Scan for the cell matching the given text and deliver its [X, Y] coordinate at center. 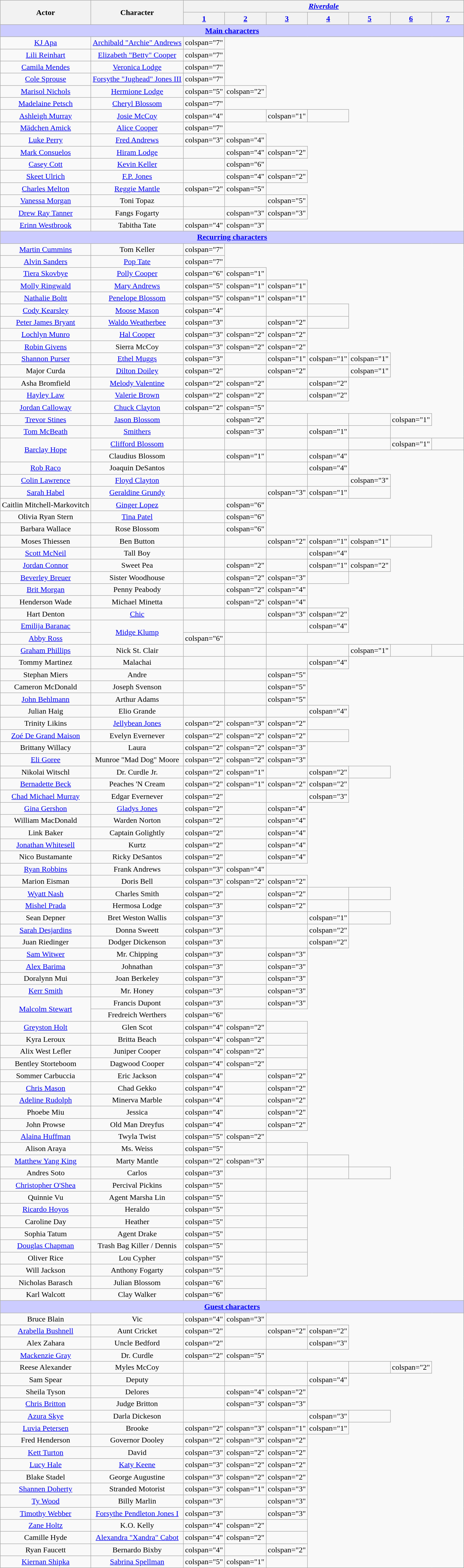
Oliver Rice [46, 1258]
Minerva Marble [137, 1100]
Chic [137, 614]
2 [245, 19]
Evelyn Evernever [137, 735]
Tiera Skovbye [46, 274]
6 [411, 19]
Graham Phillips [46, 650]
Lochlyn Munro [46, 334]
Deputy [137, 1380]
Mackenzie Gray [46, 1355]
Main characters [232, 31]
Cole Sprouse [46, 79]
Toni Topaz [137, 201]
Fangs Fogarty [137, 213]
Vic [137, 1319]
David [137, 1452]
Fredreich Werthers [137, 1015]
Jonathan Whitesell [46, 845]
Karl Walcott [46, 1294]
Midge Klump [137, 632]
Arabella Bushnell [46, 1331]
Casey Cott [46, 164]
Chris Britton [46, 1404]
Vanessa Morgan [46, 201]
Frank Andrews [137, 869]
Barbara Wallace [46, 529]
Donna Sweett [137, 930]
Luvia Petersen [46, 1428]
Adeline Rudolph [46, 1100]
John Prowse [46, 1124]
Mark Consuelos [46, 152]
Shannon Purser [46, 359]
Heather [137, 1222]
Alexandra "Xandra" Cabot [137, 1538]
Francis Dupont [137, 1003]
Bernardo Bixby [137, 1550]
Joaquin DeSantos [137, 468]
Camille Hyde [46, 1538]
Sabrina Spellman [137, 1562]
Veronica Lodge [137, 67]
Sarah Habel [46, 492]
Forsythe Pendleton Jones I [137, 1513]
Clay Walker [137, 1294]
5 [370, 19]
Bentley Storteboom [46, 1064]
Kiernan Shipka [46, 1562]
Chad Gekko [137, 1088]
Erinn Westbrook [46, 225]
Old Man Dreyfus [137, 1124]
Kett Turton [46, 1452]
Tom McBeath [46, 432]
Actor [46, 12]
Moses Thiessen [46, 541]
Tommy Martinez [46, 663]
Asha Bromfield [46, 383]
Nicholas Barasch [46, 1282]
Nico Bustamante [46, 857]
Andre [137, 675]
Mishel Prada [46, 905]
Claudius Blossom [137, 456]
Fred Henderson [46, 1440]
Doralynn Mui [46, 979]
Malachai [137, 663]
Ashleigh Murray [46, 116]
Greyston Holt [46, 1027]
Geraldine Grundy [137, 492]
Rob Raco [46, 468]
Hiram Lodge [137, 152]
Sophia Tatum [46, 1234]
Ryan Robbins [46, 869]
Sam Spear [46, 1380]
K.O. Kelly [137, 1526]
Wyatt Nash [46, 893]
Reese Alexander [46, 1367]
Judge Britton [137, 1404]
Ben Button [137, 541]
Tom Keller [137, 249]
4 [328, 19]
Cameron McDonald [46, 687]
Laura [137, 748]
Alice Cooper [137, 128]
Delores [137, 1392]
Emilija Baranac [46, 626]
Hayley Law [46, 395]
Floyd Clayton [137, 480]
Moose Mason [137, 310]
Michael Minetta [137, 602]
Percival Pickins [137, 1185]
Trevor Stines [46, 420]
Major Curda [46, 371]
John Behlmann [46, 699]
Nathalie Boltt [46, 298]
Aunt Cricket [137, 1331]
Quinnie Vu [46, 1197]
Alison Araya [46, 1149]
Riverdale [324, 6]
Sam Witwer [46, 954]
Hart Denton [46, 614]
Billy Marlin [137, 1501]
Matthew Yang King [46, 1161]
Kyra Leroux [46, 1039]
Melody Valentine [137, 383]
Alex Zahara [46, 1343]
Azura Skye [46, 1416]
Penelope Blossom [137, 298]
Brooke [137, 1428]
Anthony Fogarty [137, 1270]
Clifford Blossom [137, 444]
Bernadette Beck [46, 784]
Ricky DeSantos [137, 857]
Heraldo [137, 1209]
Penny Peabody [137, 590]
Bruce Blain [46, 1319]
Ricardo Hoyos [46, 1209]
Cody Kearsley [46, 310]
Jason Blossom [137, 420]
Henderson Wade [46, 602]
Phoebe Miu [46, 1112]
Zoé De Grand Maison [46, 735]
Dilton Doiley [137, 371]
Tabitha Tate [137, 225]
Malcolm Stewart [46, 1009]
Rose Blossom [137, 529]
F.P. Jones [137, 177]
Ryan Faucett [46, 1550]
Elizabeth "Betty" Cooper [137, 55]
Kerr Smith [46, 991]
Agent Marsha Lin [137, 1197]
Reggie Mantle [137, 189]
Edgar Evernever [137, 796]
Alvin Sanders [46, 261]
Hal Cooper [137, 334]
Molly Ringwald [46, 286]
Douglas Chapman [46, 1246]
Julian Haig [46, 711]
Britta Beach [137, 1039]
Charles Smith [137, 893]
Pop Tate [137, 261]
Mädchen Amick [46, 128]
Marion Eisman [46, 881]
Alex Barima [46, 966]
Beverley Breuer [46, 578]
Jessica [137, 1112]
Luke Perry [46, 140]
Myles McCoy [137, 1367]
Brit Morgan [46, 590]
Guest characters [232, 1307]
Peter James Bryant [46, 322]
Julian Blossom [137, 1282]
Charles Melton [46, 189]
Camila Mendes [46, 67]
Uncle Bedford [137, 1343]
Johnathan [137, 966]
Scott McNeil [46, 553]
Link Baker [46, 833]
Waldo Weatherbee [137, 322]
Stephan Miers [46, 675]
Martin Cummins [46, 249]
Alaina Huffman [46, 1137]
Glen Scot [137, 1027]
Caitlin Mitchell-Markovitch [46, 504]
Recurring characters [232, 237]
Marty Mantle [137, 1161]
Darla Dickeson [137, 1416]
Dodger Dickenson [137, 942]
Marisol Nichols [46, 91]
Joan Berkeley [137, 979]
Valerie Brown [137, 395]
Robin Givens [46, 346]
Archibald "Archie" Andrews [137, 43]
Gladys Jones [137, 808]
Dagwood Cooper [137, 1064]
Mr. Chipping [137, 954]
Dr. Curdle [137, 1355]
Trash Bag Killer / Dennis [137, 1246]
Captain Golightly [137, 833]
Smithers [137, 432]
Skeet Ulrich [46, 177]
Abby Ross [46, 638]
Gina Gershon [46, 808]
Zane Holtz [46, 1526]
Alix West Lefler [46, 1051]
Chuck Clayton [137, 407]
Sommer Carbuccia [46, 1076]
7 [448, 19]
Colin Lawrence [46, 480]
Hermosa Lodge [137, 905]
Cheryl Blossom [137, 103]
Andres Soto [46, 1173]
Dr. Curdle Jr. [137, 772]
Jordan Calloway [46, 407]
Stranded Motorist [137, 1489]
Carlos [137, 1173]
Sweet Pea [137, 565]
Twyla Twist [137, 1137]
Munroe "Mad Dog" Moore [137, 760]
Chris Mason [46, 1088]
Jordan Connor [46, 565]
Brittany Willacy [46, 748]
Sister Woodhouse [137, 578]
Tall Boy [137, 553]
Juan Riedinger [46, 942]
Josie McCoy [137, 116]
Ty Wood [46, 1501]
Mr. Honey [137, 991]
Tina Patel [137, 517]
William MacDonald [46, 821]
Polly Cooper [137, 274]
Warden Norton [137, 821]
Kevin Keller [137, 164]
Barclay Hope [46, 450]
Sarah Desjardins [46, 930]
Chad Michael Murray [46, 796]
Lili Reinhart [46, 55]
Peaches 'N Cream [137, 784]
Katy Keene [137, 1465]
Fred Andrews [137, 140]
Elio Grande [137, 711]
Trinity Likins [46, 723]
Will Jackson [46, 1270]
Jellybean Jones [137, 723]
Drew Ray Tanner [46, 213]
Agent Drake [137, 1234]
Eric Jackson [137, 1076]
Arthur Adams [137, 699]
3 [287, 19]
Ethel Muggs [137, 359]
Sean Depner [46, 918]
1 [204, 19]
Forsythe "Jughead" Jones III [137, 79]
Joseph Svenson [137, 687]
Sierra McCoy [137, 346]
Nick St. Clair [137, 650]
Lucy Hale [46, 1465]
Governor Dooley [137, 1440]
Sheila Tyson [46, 1392]
Shannen Doherty [46, 1489]
Nikolai Witschl [46, 772]
Timothy Webber [46, 1513]
Blake Stadel [46, 1477]
KJ Apa [46, 43]
Ms. Weiss [137, 1149]
Hermione Lodge [137, 91]
Bret Weston Wallis [137, 918]
Lou Cypher [137, 1258]
Ginger Lopez [137, 504]
Olivia Ryan Stern [46, 517]
Caroline Day [46, 1222]
Doris Bell [137, 881]
Character [137, 12]
Christopher O'Shea [46, 1185]
Kurtz [137, 845]
Eli Goree [46, 760]
Madelaine Petsch [46, 103]
George Augustine [137, 1477]
Mary Andrews [137, 286]
Juniper Cooper [137, 1051]
